Find where the given text appears and provide that cell's center as (X, Y) coordinate. 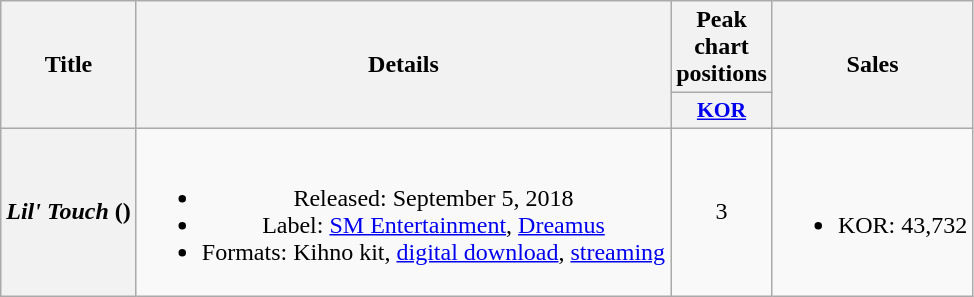
Title (69, 65)
KOR (722, 111)
Released: September 5, 2018Label: SM Entertainment, DreamusFormats: Kihno kit, digital download, streaming (403, 212)
KOR: 43,732 (872, 212)
Peak chartpositions (722, 47)
Sales (872, 65)
Lil' Touch () (69, 212)
Details (403, 65)
3 (722, 212)
